Provide the [X, Y] coordinate of the cell's center where the given text is located.  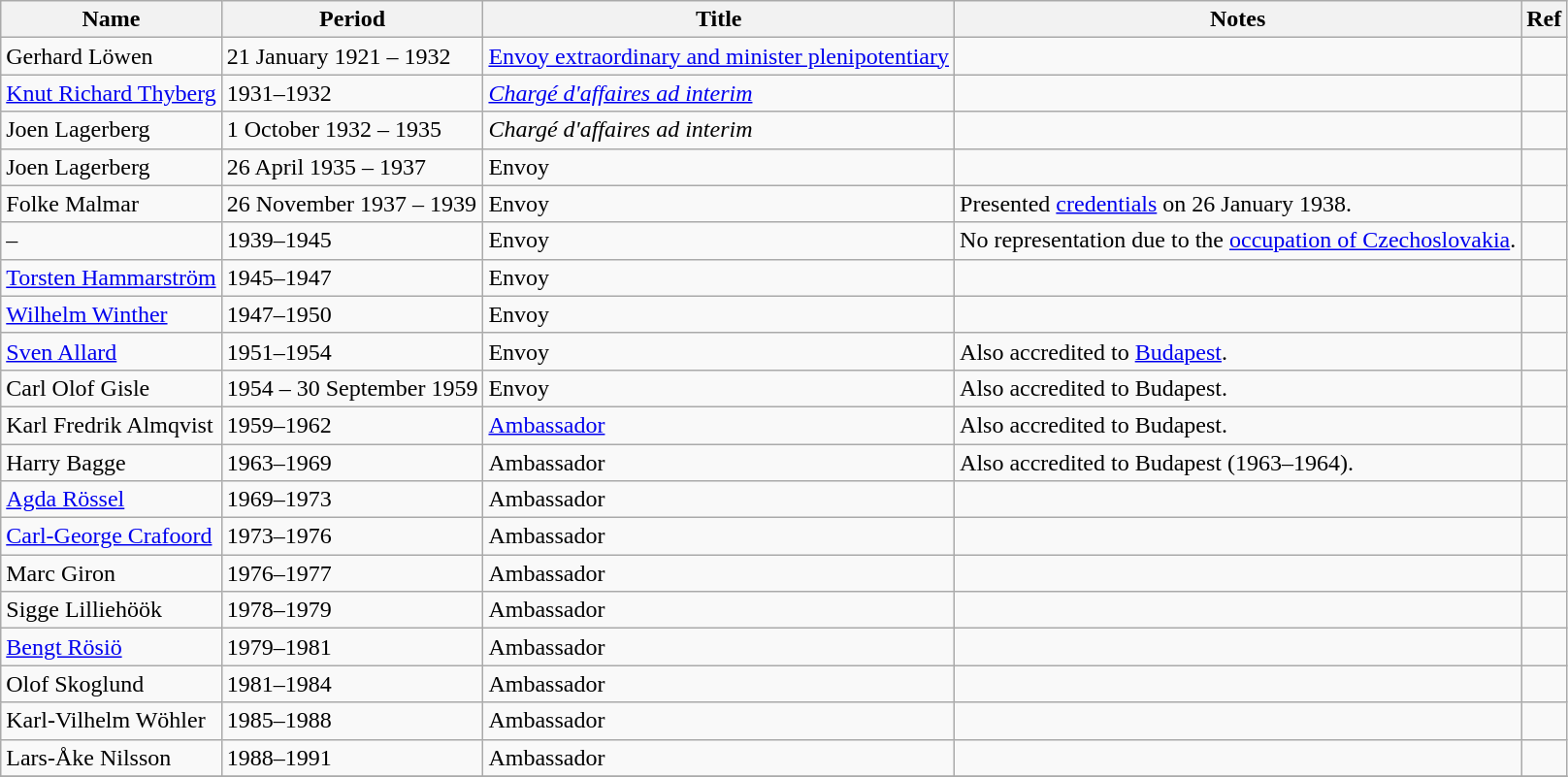
1954 – 30 September 1959 [352, 388]
Title [719, 19]
1981–1984 [352, 684]
Also accredited to Budapest (1963–1964). [1238, 463]
Envoy extraordinary and minister plenipotentiary [719, 56]
Agda Rössel [111, 500]
Karl Fredrik Almqvist [111, 425]
Presented credentials on 26 January 1938. [1238, 204]
Bengt Rösiö [111, 647]
1978–1979 [352, 610]
1 October 1932 – 1935 [352, 130]
Notes [1238, 19]
1985–1988 [352, 721]
Wilhelm Winther [111, 314]
Sven Allard [111, 351]
1931–1932 [352, 93]
1959–1962 [352, 425]
Name [111, 19]
Ref [1545, 19]
Sigge Lilliehöök [111, 610]
Gerhard Löwen [111, 56]
Folke Malmar [111, 204]
1963–1969 [352, 463]
1976–1977 [352, 573]
Harry Bagge [111, 463]
26 April 1935 – 1937 [352, 167]
Karl-Vilhelm Wöhler [111, 721]
Marc Giron [111, 573]
Period [352, 19]
1969–1973 [352, 500]
1979–1981 [352, 647]
1988–1991 [352, 758]
1945–1947 [352, 277]
No representation due to the occupation of Czechoslovakia. [1238, 241]
– [111, 241]
26 November 1937 – 1939 [352, 204]
1951–1954 [352, 351]
Torsten Hammarström [111, 277]
1973–1976 [352, 536]
21 January 1921 – 1932 [352, 56]
1947–1950 [352, 314]
Carl Olof Gisle [111, 388]
1939–1945 [352, 241]
Carl-George Crafoord [111, 536]
Olof Skoglund [111, 684]
Lars-Åke Nilsson [111, 758]
Knut Richard Thyberg [111, 93]
